Pinpoint the cell where the given text exists, returning its (x, y) midpoint coordinate. 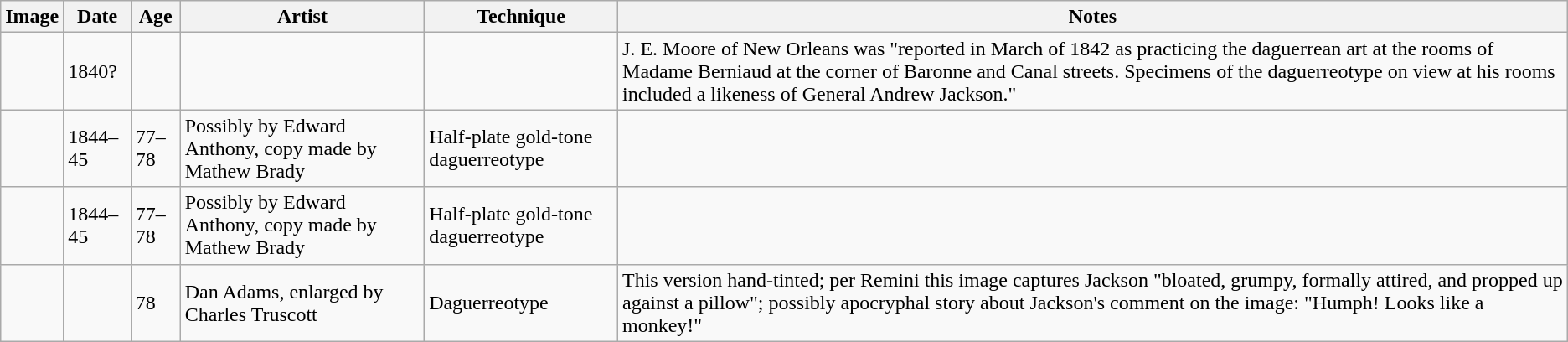
Age (156, 17)
Artist (302, 17)
Technique (521, 17)
78 (156, 303)
Dan Adams, enlarged by Charles Truscott (302, 303)
Notes (1093, 17)
Daguerreotype (521, 303)
Image (32, 17)
Date (97, 17)
1840? (97, 71)
